Capture the cell that displays the provided text and extract its [X, Y] central coordinate. 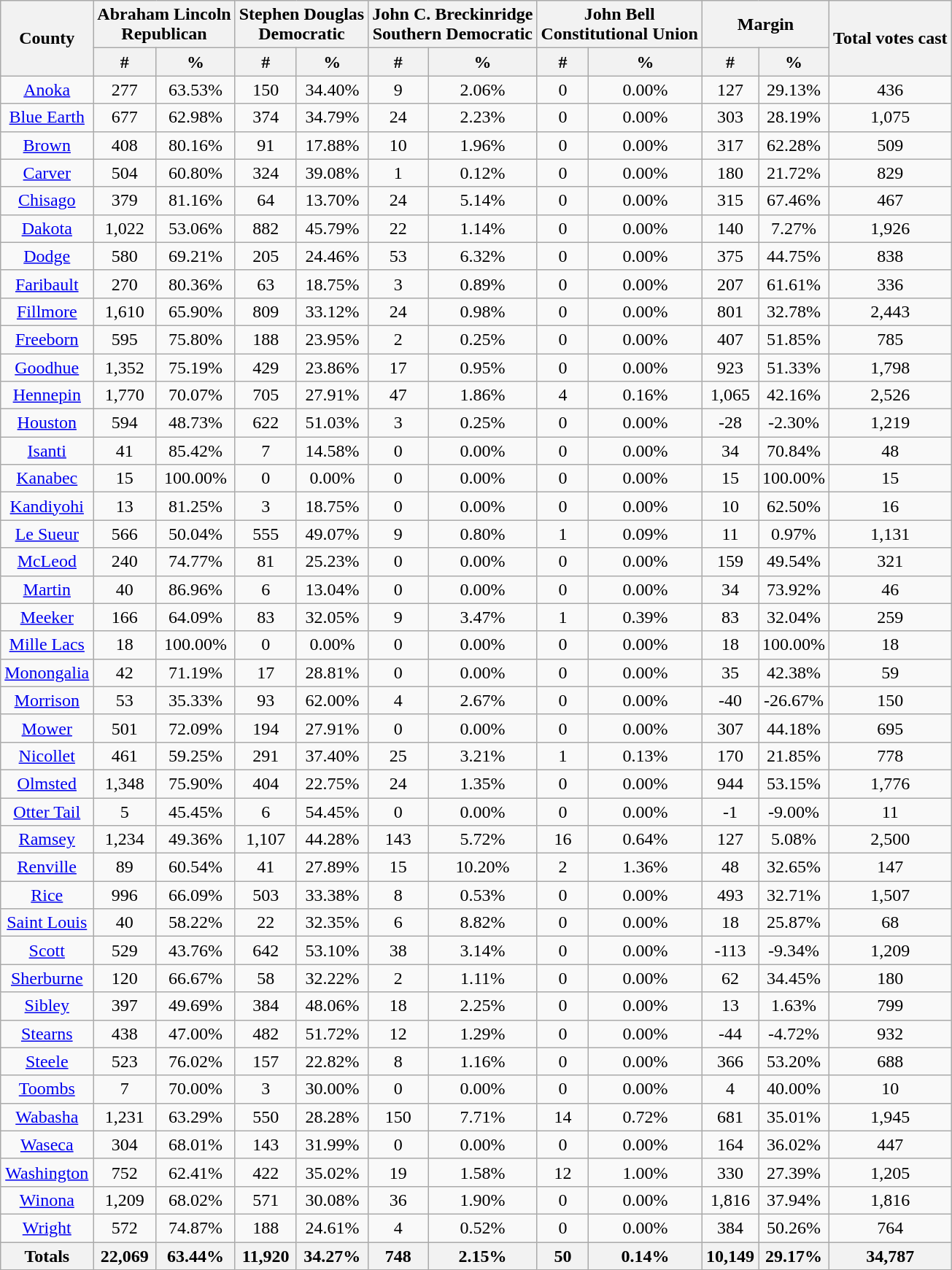
1,231 [125, 1117]
7.27% [794, 228]
Sherburne [47, 978]
5.72% [483, 840]
Toombs [47, 1089]
688 [891, 1061]
13.70% [333, 201]
Freeborn [47, 339]
32.35% [333, 923]
572 [125, 1228]
10,149 [730, 1255]
159 [730, 562]
436 [891, 90]
Margin [765, 25]
51.33% [794, 367]
Totals [47, 1255]
22.75% [333, 783]
2,526 [891, 395]
1.58% [483, 1172]
29.13% [794, 90]
923 [730, 367]
27.89% [333, 867]
140 [730, 228]
-26.67% [794, 700]
321 [891, 562]
32.22% [333, 978]
304 [125, 1145]
49.69% [196, 1006]
24.61% [333, 1228]
Carver [47, 173]
-40 [730, 700]
422 [266, 1172]
64 [266, 201]
58 [266, 978]
0.52% [483, 1228]
63.53% [196, 90]
Otter Tail [47, 812]
51.03% [333, 423]
0.98% [483, 311]
270 [125, 284]
404 [266, 783]
23.86% [333, 367]
27.39% [794, 1172]
1,219 [891, 423]
240 [125, 562]
10.20% [483, 867]
43.76% [196, 950]
1.96% [483, 145]
59.25% [196, 756]
207 [730, 284]
1,507 [891, 895]
50.26% [794, 1228]
2.06% [483, 90]
Steele [47, 1061]
45.79% [333, 228]
303 [730, 117]
0.89% [483, 284]
317 [730, 145]
1,075 [891, 117]
0.80% [483, 534]
120 [125, 978]
752 [125, 1172]
80.16% [196, 145]
25.87% [794, 923]
37.40% [333, 756]
501 [125, 728]
38 [398, 950]
34.79% [333, 117]
166 [125, 617]
Scott [47, 950]
39.08% [333, 173]
2,443 [891, 311]
Total votes cast [891, 38]
5.14% [483, 201]
366 [730, 1061]
35.33% [196, 700]
John BellConstitutional Union [619, 25]
5 [125, 812]
22.82% [333, 1061]
571 [266, 1200]
Wright [47, 1228]
Rice [47, 895]
61.61% [794, 284]
Stearns [47, 1034]
1,107 [266, 840]
Houston [47, 423]
566 [125, 534]
17.88% [333, 145]
81 [266, 562]
1,348 [125, 783]
22,069 [125, 1255]
555 [266, 534]
50 [563, 1255]
74.87% [196, 1228]
28.19% [794, 117]
59 [891, 673]
34.40% [333, 90]
48.73% [196, 423]
68.01% [196, 1145]
21.85% [794, 756]
778 [891, 756]
Ramsey [47, 840]
1,926 [891, 228]
-44 [730, 1034]
509 [891, 145]
Goodhue [47, 367]
Brown [47, 145]
48.06% [333, 1006]
595 [125, 339]
809 [266, 311]
69.21% [196, 256]
Faribault [47, 284]
Chisago [47, 201]
1.16% [483, 1061]
62.98% [196, 117]
467 [891, 201]
785 [891, 339]
0.72% [646, 1117]
1.36% [646, 867]
379 [125, 201]
63.29% [196, 1117]
374 [266, 117]
40.00% [794, 1089]
73.92% [794, 589]
932 [891, 1034]
28.81% [333, 673]
34,787 [891, 1255]
1,352 [125, 367]
677 [125, 117]
1.90% [483, 1200]
64.09% [196, 617]
35.01% [794, 1117]
1.29% [483, 1034]
14 [563, 1117]
81.25% [196, 506]
49.54% [794, 562]
62.28% [794, 145]
49.36% [196, 840]
47 [398, 395]
Anoka [47, 90]
461 [125, 756]
336 [891, 284]
46 [891, 589]
1.35% [483, 783]
50.04% [196, 534]
3.21% [483, 756]
Mille Lacs [47, 645]
65.90% [196, 311]
Wabasha [47, 1117]
Winona [47, 1200]
85.42% [196, 451]
447 [891, 1145]
Stephen DouglasDemocratic [301, 25]
51.72% [333, 1034]
8.82% [483, 923]
70.07% [196, 395]
1,205 [891, 1172]
1,770 [125, 395]
49.07% [333, 534]
1,776 [891, 783]
30.08% [333, 1200]
504 [125, 173]
695 [891, 728]
705 [266, 395]
0.13% [646, 756]
81.16% [196, 201]
53.15% [794, 783]
944 [730, 783]
164 [730, 1145]
147 [891, 867]
42.38% [794, 673]
County [47, 38]
68 [891, 923]
0.14% [646, 1255]
Hennepin [47, 395]
63 [266, 284]
34.27% [333, 1255]
Fillmore [47, 311]
Mower [47, 728]
0.12% [483, 173]
1,234 [125, 840]
42.16% [794, 395]
35.02% [333, 1172]
Dodge [47, 256]
2.25% [483, 1006]
622 [266, 423]
0.97% [794, 534]
277 [125, 90]
47.00% [196, 1034]
5.08% [794, 840]
44.18% [794, 728]
2,500 [891, 840]
3.14% [483, 950]
37.94% [794, 1200]
74.77% [196, 562]
33.38% [333, 895]
Meeker [47, 617]
493 [730, 895]
34.45% [794, 978]
36 [398, 1200]
31.99% [333, 1145]
28.28% [333, 1117]
408 [125, 145]
-4.72% [794, 1034]
1,945 [891, 1117]
157 [266, 1061]
89 [125, 867]
32.65% [794, 867]
829 [891, 173]
1.86% [483, 395]
0.95% [483, 367]
58.22% [196, 923]
Washington [47, 1172]
397 [125, 1006]
170 [730, 756]
44.28% [333, 840]
63.44% [196, 1255]
62.50% [794, 506]
996 [125, 895]
324 [266, 173]
19 [398, 1172]
2.67% [483, 700]
25.23% [333, 562]
529 [125, 950]
Monongalia [47, 673]
1.63% [794, 1006]
764 [891, 1228]
-9.00% [794, 812]
Waseca [47, 1145]
1,798 [891, 367]
86.96% [196, 589]
307 [730, 728]
Morrison [47, 700]
259 [891, 617]
14.58% [333, 451]
Blue Earth [47, 117]
62.41% [196, 1172]
76.02% [196, 1061]
205 [266, 256]
438 [125, 1034]
1,065 [730, 395]
44.75% [794, 256]
33.12% [333, 311]
91 [266, 145]
66.09% [196, 895]
30.00% [333, 1089]
McLeod [47, 562]
Le Sueur [47, 534]
29.17% [794, 1255]
330 [730, 1172]
Renville [47, 867]
1,610 [125, 311]
Dakota [47, 228]
25 [398, 756]
Olmsted [47, 783]
315 [730, 201]
35 [730, 673]
42 [125, 673]
32.04% [794, 617]
45.45% [196, 812]
681 [730, 1117]
75.19% [196, 367]
1,022 [125, 228]
0.64% [646, 840]
60.54% [196, 867]
0.53% [483, 895]
523 [125, 1061]
0.39% [646, 617]
62 [730, 978]
429 [266, 367]
1.11% [483, 978]
-1 [730, 812]
Isanti [47, 451]
32.78% [794, 311]
54.45% [333, 812]
-9.34% [794, 950]
6.32% [483, 256]
2.23% [483, 117]
68.02% [196, 1200]
801 [730, 311]
642 [266, 950]
32.05% [333, 617]
Martin [47, 589]
799 [891, 1006]
70.00% [196, 1089]
594 [125, 423]
482 [266, 1034]
32.71% [794, 895]
53.06% [196, 228]
60.80% [196, 173]
375 [730, 256]
13.04% [333, 589]
11,920 [266, 1255]
-28 [730, 423]
580 [125, 256]
407 [730, 339]
53.20% [794, 1061]
75.90% [196, 783]
Nicollet [47, 756]
Saint Louis [47, 923]
21.72% [794, 173]
66.67% [196, 978]
23.95% [333, 339]
70.84% [794, 451]
62.00% [333, 700]
36.02% [794, 1145]
550 [266, 1117]
71.19% [196, 673]
1,131 [891, 534]
72.09% [196, 728]
80.36% [196, 284]
0.09% [646, 534]
Kandiyohi [47, 506]
2.15% [483, 1255]
882 [266, 228]
-2.30% [794, 423]
1.14% [483, 228]
0.16% [646, 395]
93 [266, 700]
John C. BreckinridgeSouthern Democratic [452, 25]
194 [266, 728]
67.46% [794, 201]
7.71% [483, 1117]
Kanabec [47, 479]
Abraham LincolnRepublican [164, 25]
503 [266, 895]
Sibley [47, 1006]
838 [891, 256]
3.47% [483, 617]
291 [266, 756]
24.46% [333, 256]
53.10% [333, 950]
1.00% [646, 1172]
75.80% [196, 339]
-113 [730, 950]
51.85% [794, 339]
748 [398, 1255]
